Find where the given text appears and provide that cell's center as [x, y] coordinate. 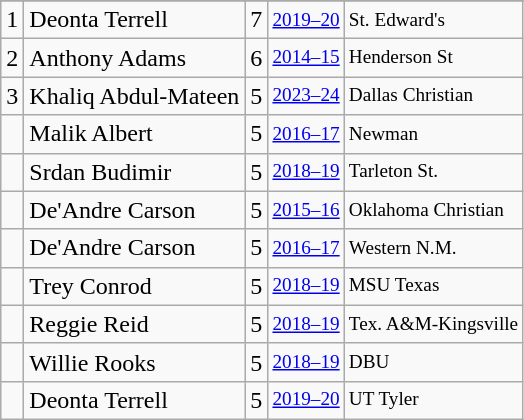
Tex. A&M-Kingsville [433, 324]
DBU [433, 362]
Srdan Budimir [134, 172]
Willie Rooks [134, 362]
Khaliq Abdul-Mateen [134, 96]
3 [12, 96]
Dallas Christian [433, 96]
Tarleton St. [433, 172]
UT Tyler [433, 400]
2015–16 [306, 210]
Trey Conrod [134, 286]
2014–15 [306, 58]
MSU Texas [433, 286]
7 [256, 20]
2023–24 [306, 96]
6 [256, 58]
Henderson St [433, 58]
Reggie Reid [134, 324]
1 [12, 20]
Oklahoma Christian [433, 210]
2 [12, 58]
Malik Albert [134, 134]
Anthony Adams [134, 58]
Western N.M. [433, 248]
Newman [433, 134]
St. Edward's [433, 20]
